Extract the [X, Y] coordinate from the center of the cell holding the provided text.  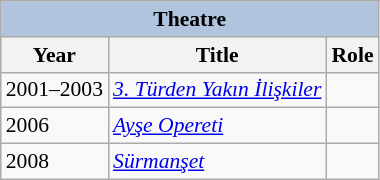
Ayşe Opereti [217, 126]
Theatre [190, 19]
2001–2003 [54, 90]
Title [217, 55]
3. Türden Yakın İlişkiler [217, 90]
Role [352, 55]
2006 [54, 126]
Year [54, 55]
2008 [54, 162]
Sürmanşet [217, 162]
